Search for the cell housing the specified text and yield its [x, y] center coordinate. 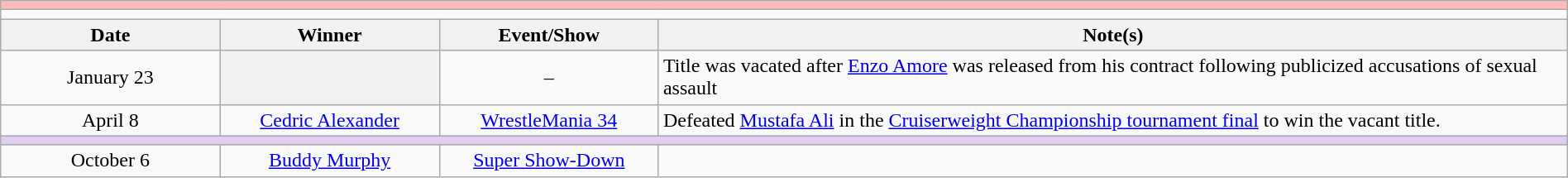
Buddy Murphy [329, 161]
Winner [329, 35]
Note(s) [1113, 35]
Super Show-Down [549, 161]
Date [111, 35]
January 23 [111, 78]
Title was vacated after Enzo Amore was released from his contract following publicized accusations of sexual assault [1113, 78]
Defeated Mustafa Ali in the Cruiserweight Championship tournament final to win the vacant title. [1113, 120]
April 8 [111, 120]
October 6 [111, 161]
Cedric Alexander [329, 120]
Event/Show [549, 35]
– [549, 78]
WrestleMania 34 [549, 120]
